Pinpoint the cell where the given text exists, returning its (X, Y) midpoint coordinate. 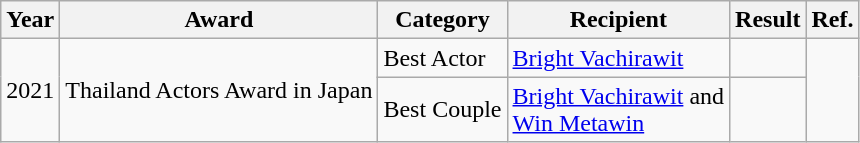
Ref. (832, 20)
2021 (30, 90)
Bright Vachirawit (618, 58)
Award (219, 20)
Recipient (618, 20)
Thailand Actors Award in Japan (219, 90)
Year (30, 20)
Bright Vachirawit and Win Metawin (618, 110)
Best Couple (442, 110)
Category (442, 20)
Result (768, 20)
Best Actor (442, 58)
